Return [X, Y] of the center of cell containing provided text 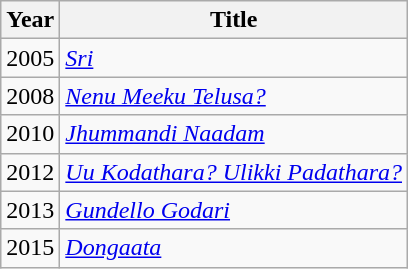
2008 [30, 96]
2010 [30, 134]
2012 [30, 172]
Sri [234, 58]
Gundello Godari [234, 210]
Jhummandi Naadam [234, 134]
Title [234, 20]
2005 [30, 58]
Year [30, 20]
2013 [30, 210]
Dongaata [234, 248]
Nenu Meeku Telusa? [234, 96]
Uu Kodathara? Ulikki Padathara? [234, 172]
2015 [30, 248]
